Scan for the cell matching the given text and deliver its (x, y) coordinate at center. 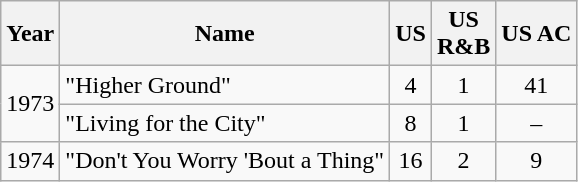
– (536, 123)
Year (30, 34)
"Don't You Worry 'Bout a Thing" (225, 161)
16 (411, 161)
US (411, 34)
2 (463, 161)
"Higher Ground" (225, 85)
USR&B (463, 34)
"Living for the City" (225, 123)
41 (536, 85)
1973 (30, 104)
US AC (536, 34)
8 (411, 123)
4 (411, 85)
Name (225, 34)
9 (536, 161)
1974 (30, 161)
